Pinpoint the cell where the given text exists, returning its [x, y] midpoint coordinate. 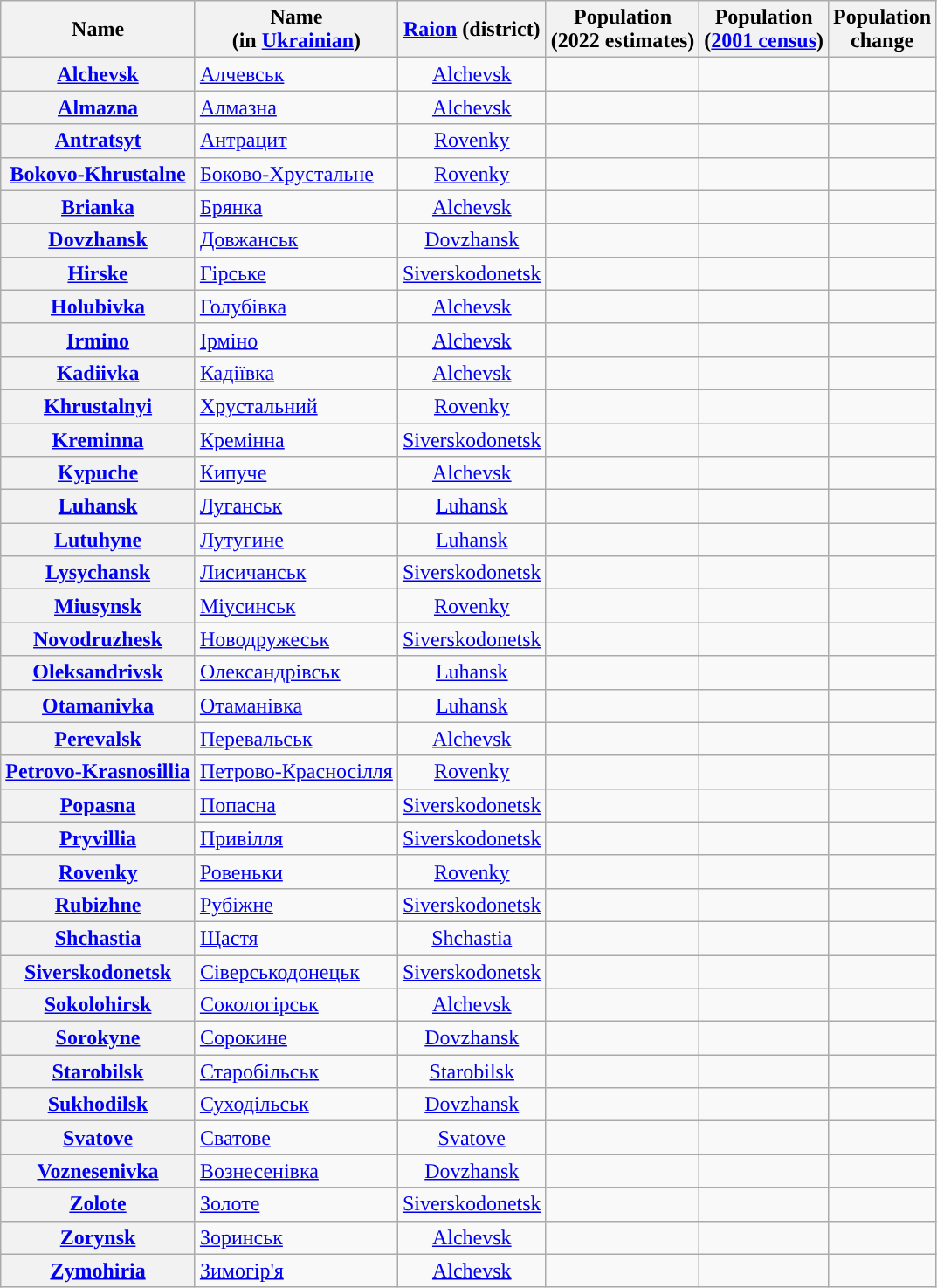
Боково-Хрустальне [296, 174]
Ровеньки [296, 871]
Populationchange [882, 30]
Суходільськ [296, 1105]
Рубіжне [296, 905]
Kreminna [98, 439]
Zolote [98, 1204]
Popasna [98, 805]
Новодружеськ [296, 639]
Сорокине [296, 1038]
Лутугине [296, 540]
Алмазна [296, 107]
Кремінна [296, 439]
Hirske [98, 273]
Population(2001 census) [764, 30]
Петрово-Красносілля [296, 772]
Lutuhyne [98, 540]
Miusynsk [98, 606]
Kadiivka [98, 373]
Population(2022 estimates) [623, 30]
Привілля [296, 838]
Ірміно [296, 340]
Oleksandrivsk [98, 672]
Otamanivka [98, 706]
Голубівка [296, 307]
Irmino [98, 340]
Олександрівськ [296, 672]
Name(in Ukrainian) [296, 30]
Perevalsk [98, 739]
Довжанськ [296, 240]
Rubizhne [98, 905]
Отаманівка [296, 706]
Гірське [296, 273]
Сокологірськ [296, 1005]
Almazna [98, 107]
Khrustalnyi [98, 406]
Sokolohirsk [98, 1005]
Щастя [296, 938]
Antratsyt [98, 141]
Zymohiria [98, 1271]
Брянка [296, 207]
Перевальськ [296, 739]
Лисичанськ [296, 573]
Вознесенівка [296, 1171]
Сватове [296, 1138]
Зоринськ [296, 1237]
Sukhodilsk [98, 1105]
Антрацит [296, 141]
Алчевськ [296, 74]
Name [98, 30]
Зимогір'я [296, 1271]
Bokovo-Khrustalne [98, 174]
Кадіївка [296, 373]
Луганськ [296, 506]
Сіверськодонецьк [296, 972]
Попасна [296, 805]
Золоте [296, 1204]
Holubivka [98, 307]
Petrovo-Krasnosillia [98, 772]
Brianka [98, 207]
Kypuche [98, 473]
Voznesenivka [98, 1171]
Lysychansk [98, 573]
Хрустальний [296, 406]
Sorokyne [98, 1038]
Кипуче [296, 473]
Pryvillia [98, 838]
Raion (district) [472, 30]
Старобільськ [296, 1071]
Міусинськ [296, 606]
Zorynsk [98, 1237]
Novodruzhesk [98, 639]
